Scan for the cell matching the given text and deliver its (x, y) coordinate at center. 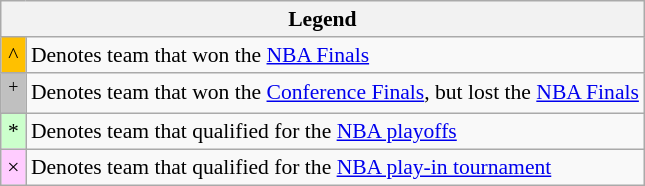
Denotes team that won the Conference Finals, but lost the NBA Finals (335, 92)
^ (14, 55)
+ (14, 92)
Denotes team that won the NBA Finals (335, 55)
Denotes team that qualified for the NBA playoffs (335, 132)
× (14, 167)
Denotes team that qualified for the NBA play-in tournament (335, 167)
* (14, 132)
Legend (322, 19)
